Determine the (X, Y) coordinate at the center of the cell enclosing the given text.  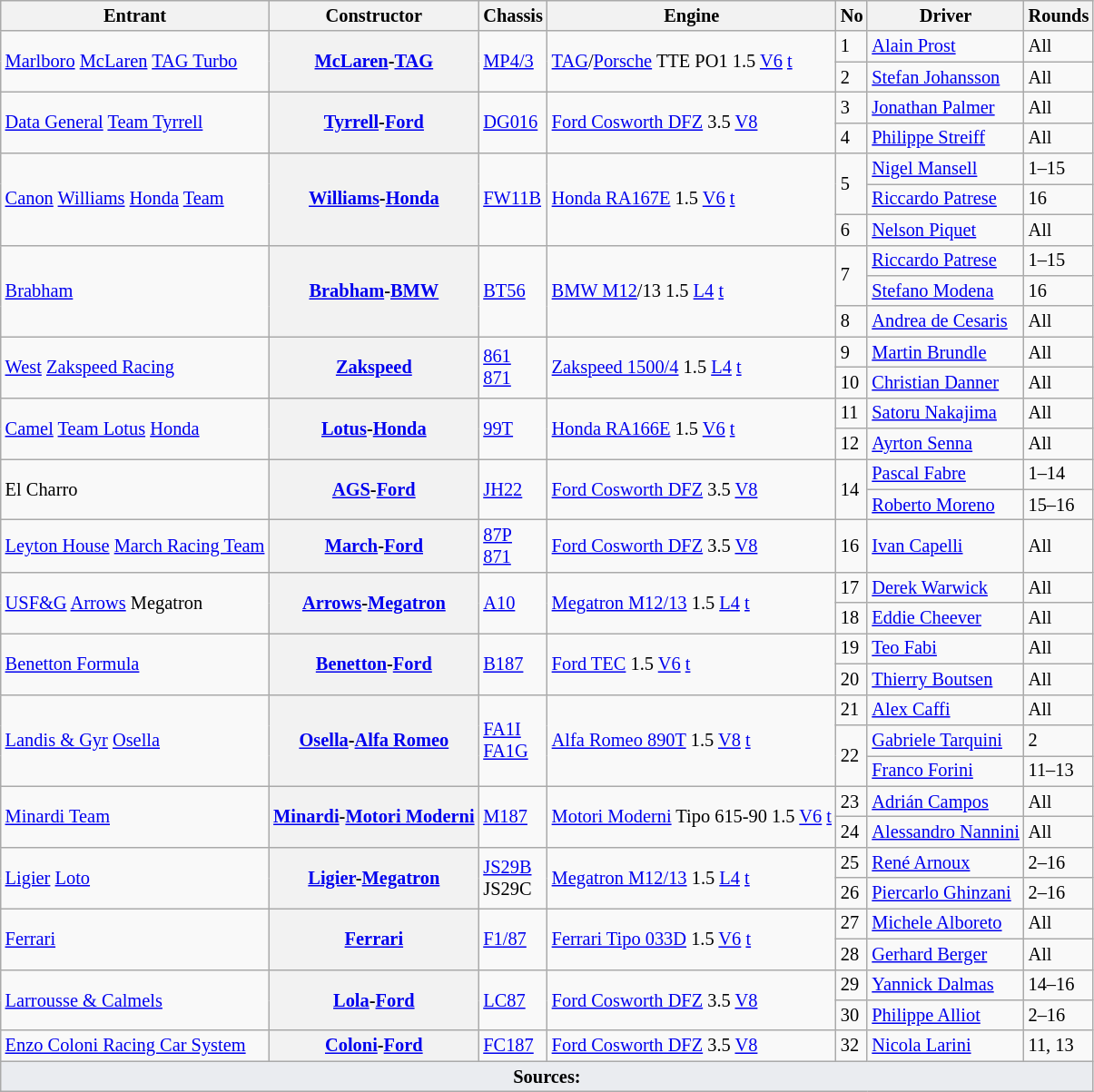
18 (852, 618)
Teo Fabi (945, 648)
3 (852, 107)
René Arnoux (945, 862)
Engine (692, 15)
Martin Brundle (945, 352)
10 (852, 382)
Constructor (374, 15)
Leyton House March Racing Team (135, 546)
JH22 (512, 488)
Gerhard Berger (945, 954)
Osella-Alfa Romeo (374, 741)
Ayrton Senna (945, 444)
MP4/3 (512, 62)
Benetton-Ford (374, 663)
87P871 (512, 546)
14 (852, 488)
Zakspeed (374, 367)
Coloni-Ford (374, 1046)
Alex Caffi (945, 710)
Larrousse & Calmels (135, 1000)
Williams-Honda (374, 200)
23 (852, 802)
19 (852, 648)
Minardi-Motori Moderni (374, 817)
Alain Prost (945, 46)
JS29BJS29C (512, 877)
8 (852, 321)
5 (852, 183)
Alessandro Nannini (945, 831)
McLaren-TAG (374, 62)
21 (852, 710)
Satoru Nakajima (945, 413)
14–16 (1059, 985)
20 (852, 679)
Roberto Moreno (945, 505)
Ligier Loto (135, 877)
32 (852, 1046)
Entrant (135, 15)
17 (852, 587)
Zakspeed 1500/4 1.5 L4 t (692, 367)
Ferrari Tipo 033D 1.5 V6 t (692, 939)
Alfa Romeo 890T 1.5 V8 t (692, 741)
West Zakspeed Racing (135, 367)
Driver (945, 15)
Benetton Formula (135, 663)
B187 (512, 663)
DG016 (512, 122)
Arrows-Megatron (374, 603)
11–13 (1059, 771)
Honda RA166E 1.5 V6 t (692, 428)
Stefano Modena (945, 290)
Sources: (547, 1077)
24 (852, 831)
No (852, 15)
Pascal Fabre (945, 474)
Ligier-Megatron (374, 877)
11, 13 (1059, 1046)
Andrea de Cesaris (945, 321)
FW11B (512, 200)
Chassis (512, 15)
Stefan Johansson (945, 77)
Brabham-BMW (374, 290)
Eddie Cheever (945, 618)
Philippe Streiff (945, 138)
Adrián Campos (945, 802)
9 (852, 352)
Piercarlo Ghinzani (945, 893)
99T (512, 428)
Thierry Boutsen (945, 679)
El Charro (135, 488)
Camel Team Lotus Honda (135, 428)
March-Ford (374, 546)
Tyrrell-Ford (374, 122)
FC187 (512, 1046)
FA1IFA1G (512, 741)
1 (852, 46)
Philippe Alliot (945, 1015)
Landis & Gyr Osella (135, 741)
Honda RA167E 1.5 V6 t (692, 200)
Rounds (1059, 15)
7 (852, 276)
Minardi Team (135, 817)
Lola-Ford (374, 1000)
Gabriele Tarquini (945, 740)
30 (852, 1015)
LC87 (512, 1000)
Michele Alboreto (945, 923)
TAG/Porsche TTE PO1 1.5 V6 t (692, 62)
Yannick Dalmas (945, 985)
26 (852, 893)
Nigel Mansell (945, 169)
Jonathan Palmer (945, 107)
Ford TEC 1.5 V6 t (692, 663)
Brabham (135, 290)
Canon Williams Honda Team (135, 200)
USF&G Arrows Megatron (135, 603)
F1/87 (512, 939)
BMW M12/13 1.5 L4 t (692, 290)
29 (852, 985)
11 (852, 413)
Lotus-Honda (374, 428)
1–14 (1059, 474)
BT56 (512, 290)
15–16 (1059, 505)
6 (852, 230)
22 (852, 755)
M187 (512, 817)
861871 (512, 367)
Franco Forini (945, 771)
Nicola Larini (945, 1046)
Christian Danner (945, 382)
AGS-Ford (374, 488)
27 (852, 923)
Marlboro McLaren TAG Turbo (135, 62)
Enzo Coloni Racing Car System (135, 1046)
Derek Warwick (945, 587)
A10 (512, 603)
25 (852, 862)
Data General Team Tyrrell (135, 122)
Ivan Capelli (945, 546)
4 (852, 138)
Nelson Piquet (945, 230)
12 (852, 444)
28 (852, 954)
Motori Moderni Tipo 615-90 1.5 V6 t (692, 817)
